Return the (X, Y) coordinate for the center point of the cell that contains the specified text.  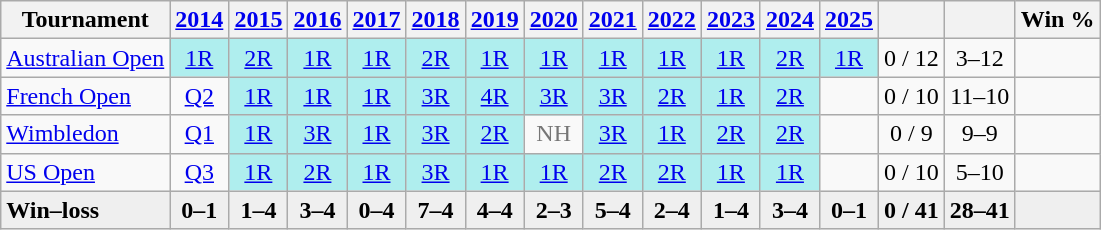
Q3 (200, 172)
9–9 (980, 134)
French Open (86, 96)
4R (494, 96)
2017 (376, 20)
2021 (612, 20)
Q2 (200, 96)
2–3 (554, 210)
Tournament (86, 20)
Wimbledon (86, 134)
2014 (200, 20)
2023 (730, 20)
28–41 (980, 210)
US Open (86, 172)
2016 (318, 20)
Australian Open (86, 58)
2–4 (672, 210)
2022 (672, 20)
NH (554, 134)
2019 (494, 20)
7–4 (436, 210)
0 / 12 (912, 58)
3–12 (980, 58)
2020 (554, 20)
0–4 (376, 210)
5–10 (980, 172)
Win–loss (86, 210)
2024 (790, 20)
4–4 (494, 210)
Win % (1058, 20)
Q1 (200, 134)
2018 (436, 20)
2015 (258, 20)
0 / 41 (912, 210)
0 / 9 (912, 134)
11–10 (980, 96)
2025 (848, 20)
5–4 (612, 210)
